Return the [X, Y] coordinate for the center point of the cell that contains the specified text.  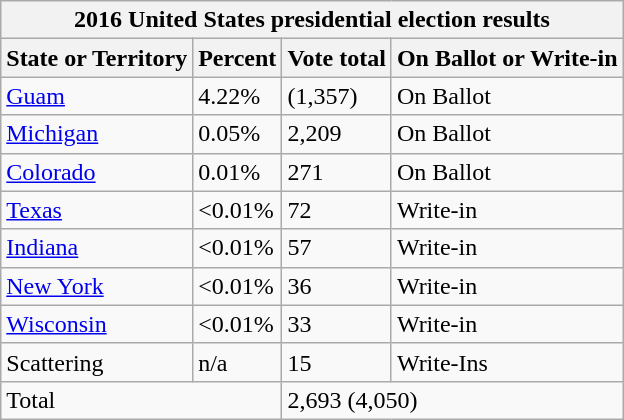
Write-Ins [507, 362]
0.01% [238, 172]
0.05% [238, 134]
Indiana [97, 248]
271 [337, 172]
2,693 (4,050) [452, 400]
New York [97, 286]
Michigan [97, 134]
Scattering [97, 362]
15 [337, 362]
Total [142, 400]
33 [337, 324]
4.22% [238, 96]
Guam [97, 96]
Wisconsin [97, 324]
57 [337, 248]
Texas [97, 210]
Vote total [337, 58]
Colorado [97, 172]
(1,357) [337, 96]
n/a [238, 362]
On Ballot or Write-in [507, 58]
2,209 [337, 134]
State or Territory [97, 58]
2016 United States presidential election results [312, 20]
Percent [238, 58]
72 [337, 210]
36 [337, 286]
